Capture the cell that displays the provided text and extract its (x, y) central coordinate. 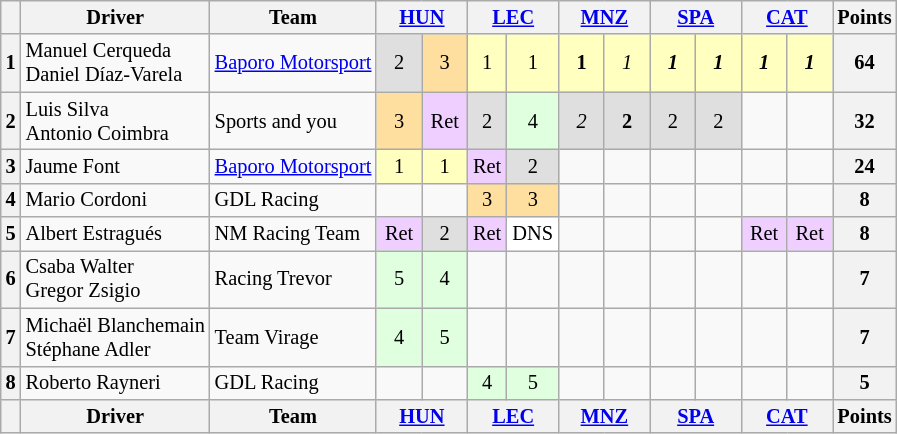
Team Virage (294, 337)
Manuel Cerqueda Daniel Díaz-Varela (116, 63)
Michaël Blanchemain Stéphane Adler (116, 337)
32 (864, 121)
Roberto Rayneri (116, 383)
Luis Silva Antonio Coimbra (116, 121)
Mario Cordoni (116, 200)
Racing Trevor (294, 279)
6 (11, 279)
24 (864, 166)
Albert Estragués (116, 234)
64 (864, 63)
Jaume Font (116, 166)
DNS (533, 234)
Csaba Walter Gregor Zsigio (116, 279)
Sports and you (294, 121)
NM Racing Team (294, 234)
